Output the [x, y] coordinate of the center of the cell containing the given text.  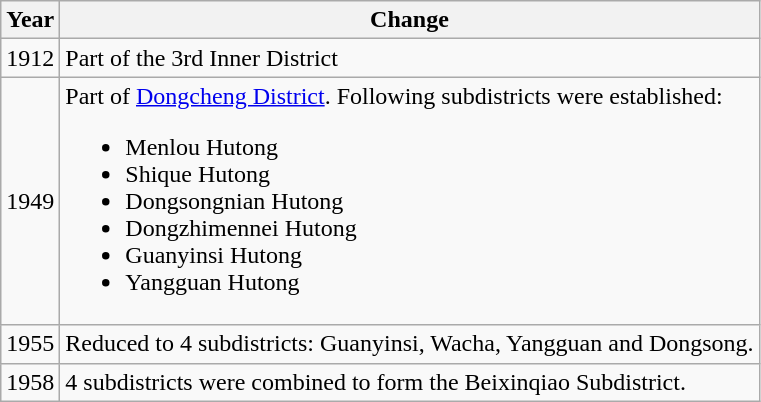
Change [410, 20]
Part of the 3rd Inner District [410, 58]
1912 [30, 58]
Reduced to 4 subdistricts: Guanyinsi, Wacha, Yangguan and Dongsong. [410, 344]
1958 [30, 382]
4 subdistricts were combined to form the Beixinqiao Subdistrict. [410, 382]
Year [30, 20]
1955 [30, 344]
1949 [30, 201]
